Find where the given text appears and provide that cell's center as [x, y] coordinate. 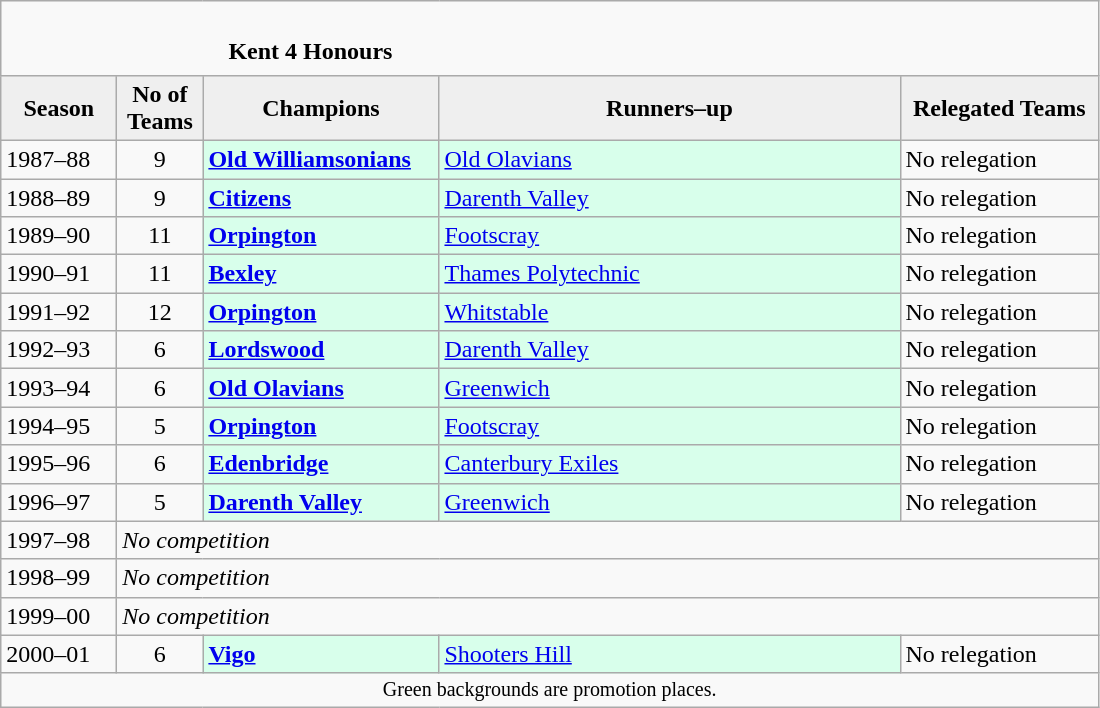
1987–88 [59, 159]
Green backgrounds are promotion places. [550, 690]
1990–91 [59, 274]
1996–97 [59, 502]
Thames Polytechnic [670, 274]
No of Teams [160, 108]
Champions [321, 108]
Lordswood [321, 350]
12 [160, 312]
1995–96 [59, 464]
1988–89 [59, 197]
1998–99 [59, 578]
Whitstable [670, 312]
1993–94 [59, 388]
1997–98 [59, 540]
Runners–up [670, 108]
1994–95 [59, 426]
Edenbridge [321, 464]
1999–00 [59, 616]
Canterbury Exiles [670, 464]
Relegated Teams [1000, 108]
Old Williamsonians [321, 159]
Shooters Hill [670, 654]
1991–92 [59, 312]
1992–93 [59, 350]
1989–90 [59, 236]
Vigo [321, 654]
Citizens [321, 197]
Season [59, 108]
Bexley [321, 274]
2000–01 [59, 654]
